Capture the cell that displays the provided text and extract its (X, Y) central coordinate. 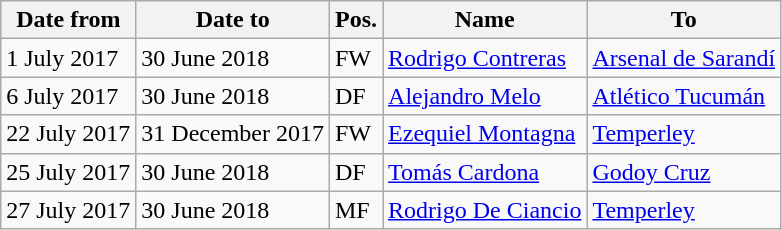
6 July 2017 (68, 96)
Tomás Cardona (485, 172)
22 July 2017 (68, 134)
To (684, 20)
MF (356, 210)
Atlético Tucumán (684, 96)
Rodrigo De Ciancio (485, 210)
Arsenal de Sarandí (684, 58)
Godoy Cruz (684, 172)
Date from (68, 20)
27 July 2017 (68, 210)
Date to (233, 20)
Name (485, 20)
1 July 2017 (68, 58)
Ezequiel Montagna (485, 134)
Pos. (356, 20)
Alejandro Melo (485, 96)
31 December 2017 (233, 134)
25 July 2017 (68, 172)
Rodrigo Contreras (485, 58)
